Output the [X, Y] coordinate of the center of the cell containing the given text.  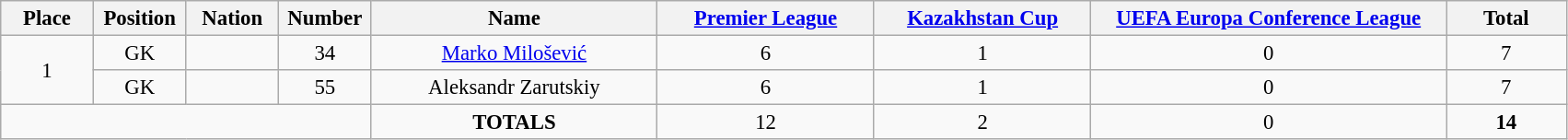
Marko Milošević [514, 53]
Name [514, 18]
55 [326, 87]
Nation [232, 18]
12 [766, 122]
Position [140, 18]
UEFA Europa Conference League [1269, 18]
Total [1506, 18]
Premier League [766, 18]
Kazakhstan Cup [982, 18]
2 [982, 122]
Place [48, 18]
TOTALS [514, 122]
14 [1506, 122]
Number [326, 18]
Aleksandr Zarutskiy [514, 87]
34 [326, 53]
